Output the [X, Y] coordinate of the center of the cell containing the given text.  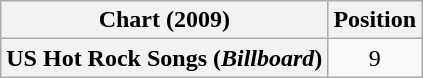
US Hot Rock Songs (Billboard) [164, 58]
9 [375, 58]
Position [375, 20]
Chart (2009) [164, 20]
